Capture the cell that displays the provided text and extract its (X, Y) central coordinate. 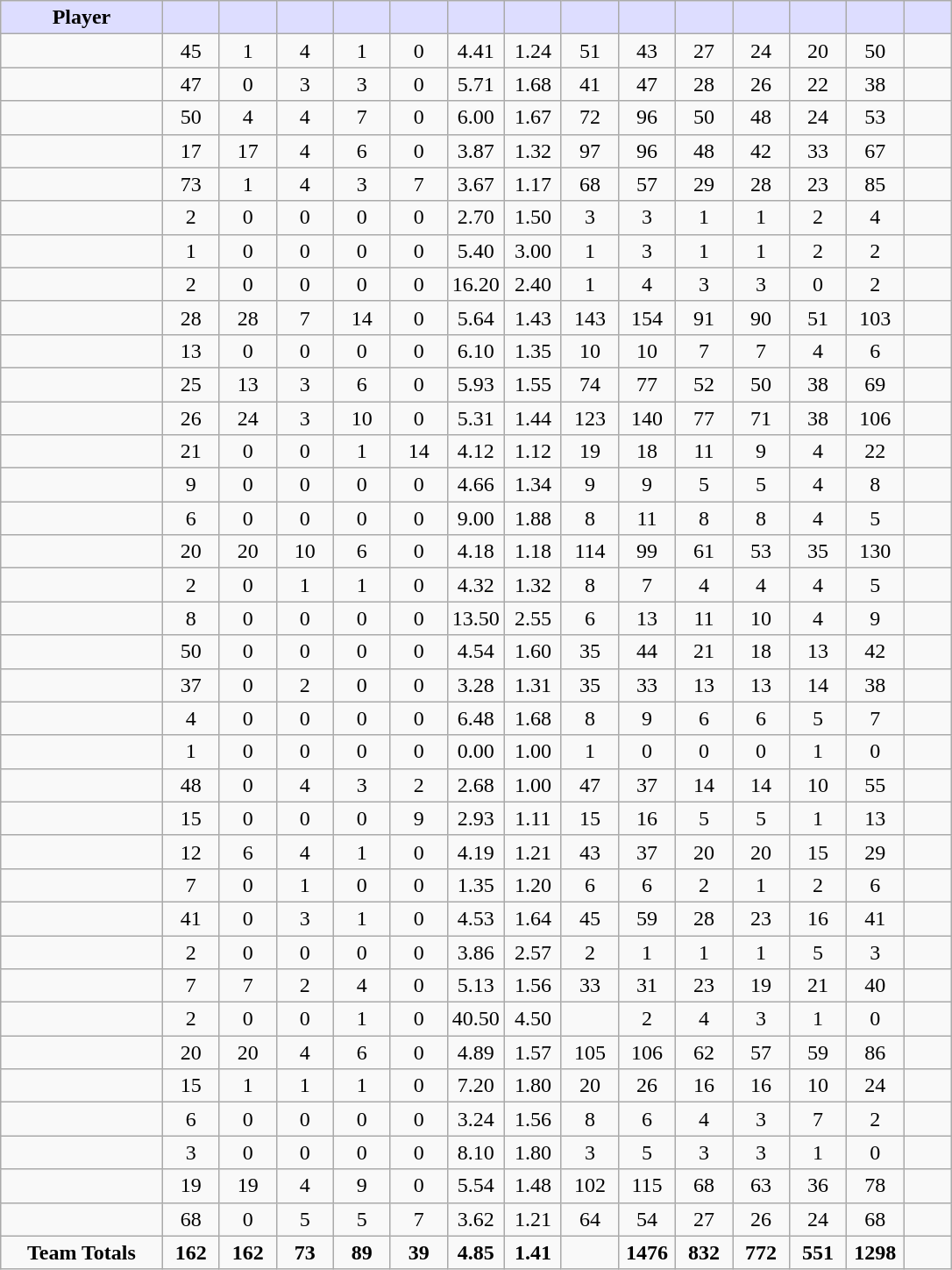
9.00 (475, 518)
1.55 (533, 384)
89 (361, 1252)
4.54 (475, 652)
5.71 (475, 84)
3.28 (475, 685)
5.13 (475, 986)
3.00 (533, 251)
3.62 (475, 1219)
99 (647, 552)
4.18 (475, 552)
44 (647, 652)
1.44 (533, 418)
6.48 (475, 718)
85 (875, 184)
69 (875, 384)
3.87 (475, 151)
1.11 (533, 818)
1.41 (533, 1252)
4.41 (475, 51)
5.54 (475, 1186)
140 (647, 418)
Team Totals (82, 1252)
86 (875, 1052)
31 (647, 986)
63 (761, 1186)
61 (705, 552)
1.17 (533, 184)
4.32 (475, 585)
1.18 (533, 552)
64 (589, 1219)
105 (589, 1052)
154 (647, 317)
772 (761, 1252)
1.34 (533, 485)
16.20 (475, 284)
5.64 (475, 317)
103 (875, 317)
1.60 (533, 652)
1476 (647, 1252)
12 (191, 852)
102 (589, 1186)
90 (761, 317)
2.57 (533, 952)
5.93 (475, 384)
1.31 (533, 685)
25 (191, 384)
1.67 (533, 118)
2.40 (533, 284)
Player (82, 18)
1298 (875, 1252)
71 (761, 418)
55 (875, 785)
8.10 (475, 1152)
78 (875, 1186)
67 (875, 151)
115 (647, 1186)
39 (419, 1252)
6.00 (475, 118)
1.12 (533, 452)
1.43 (533, 317)
0.00 (475, 752)
1.48 (533, 1186)
143 (589, 317)
2.93 (475, 818)
74 (589, 384)
1.50 (533, 218)
4.85 (475, 1252)
4.19 (475, 852)
40 (875, 986)
1.64 (533, 918)
3.67 (475, 184)
832 (705, 1252)
4.12 (475, 452)
97 (589, 151)
551 (819, 1252)
54 (647, 1219)
13.50 (475, 618)
52 (705, 384)
130 (875, 552)
91 (705, 317)
1.88 (533, 518)
4.89 (475, 1052)
1.24 (533, 51)
36 (819, 1186)
114 (589, 552)
3.24 (475, 1119)
4.53 (475, 918)
2.68 (475, 785)
1.20 (533, 885)
123 (589, 418)
4.50 (533, 1019)
4.66 (475, 485)
1.57 (533, 1052)
72 (589, 118)
2.70 (475, 218)
40.50 (475, 1019)
5.31 (475, 418)
5.40 (475, 251)
7.20 (475, 1086)
2.55 (533, 618)
3.86 (475, 952)
6.10 (475, 351)
62 (705, 1052)
